From the cell containing the given text, extract its center point as [X, Y] coordinate. 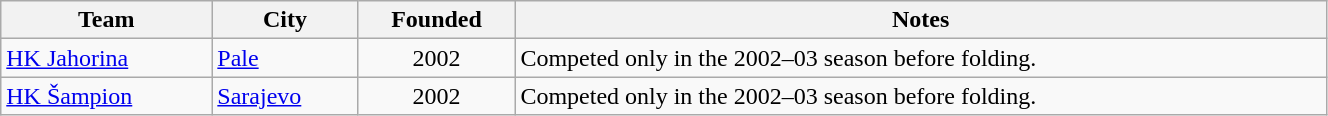
HK Jahorina [106, 58]
Sarajevo [285, 96]
Pale [285, 58]
Notes [921, 20]
Team [106, 20]
HK Šampion [106, 96]
City [285, 20]
Founded [436, 20]
